From the cell containing the given text, extract its center point as [X, Y] coordinate. 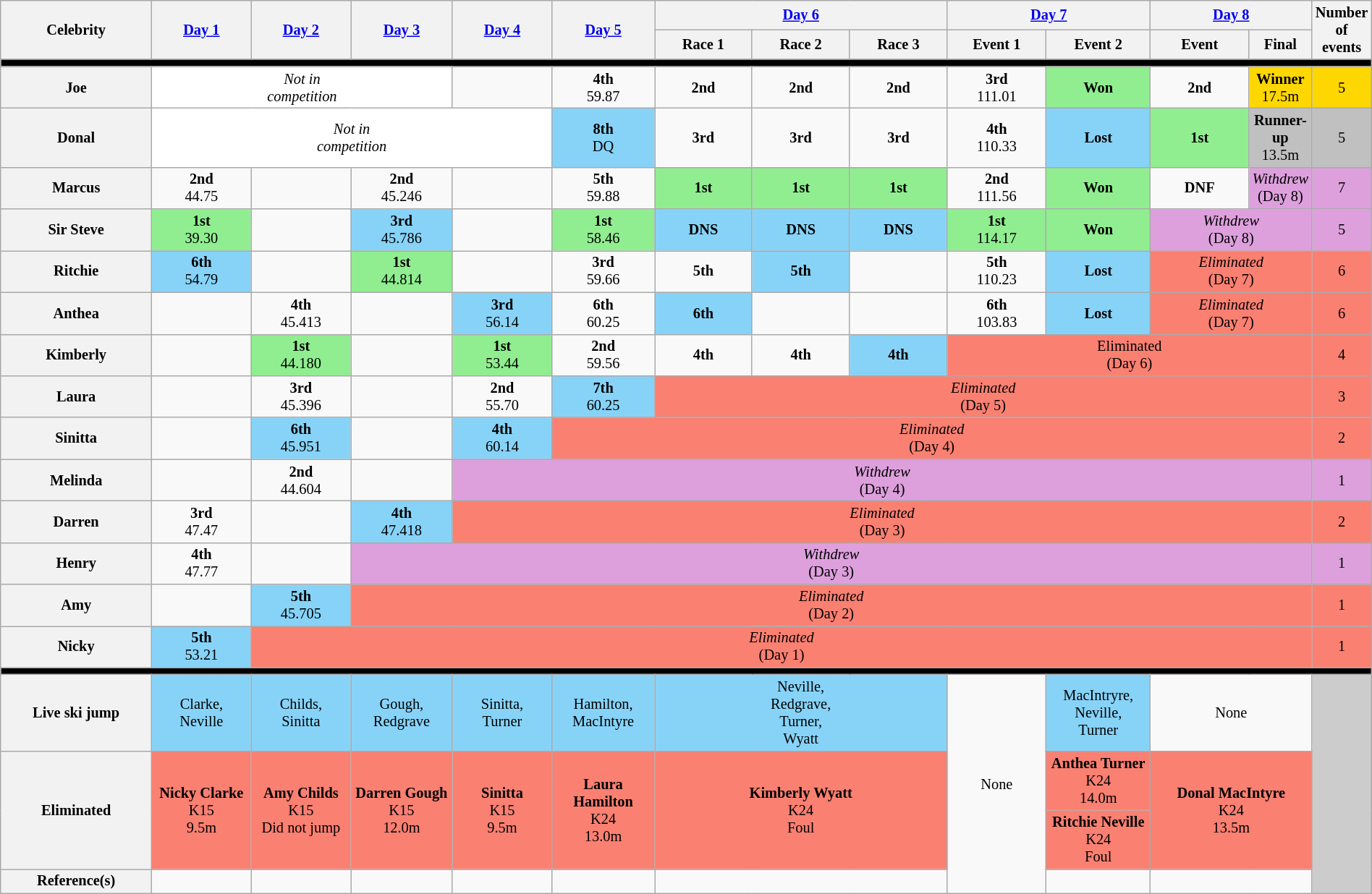
Race 3 [899, 45]
5th53.21 [202, 647]
Anthea [77, 313]
6th45.951 [301, 438]
Darren GoughK1512.0m [402, 810]
Day 6 [801, 14]
7 [1342, 188]
Event 2 [1098, 45]
SinittaK159.5m [502, 810]
4th45.413 [301, 313]
MacIntryre,Neville,Turner [1098, 712]
4th60.14 [502, 438]
Reference(s) [77, 881]
Clarke,Neville [202, 712]
3rd111.01 [997, 88]
Laura HamiltonK2413.0m [604, 810]
Withdrew(Day 4) [882, 480]
Day 2 [301, 30]
Day 7 [1049, 14]
Donal [77, 137]
3rd47.47 [202, 521]
2nd55.70 [502, 396]
Day 4 [502, 30]
Joe [77, 88]
2nd111.56 [997, 188]
5th59.88 [604, 188]
Sir Steve [77, 230]
2nd44.604 [301, 480]
3 [1342, 396]
1st53.44 [502, 355]
Event [1200, 45]
Winner17.5m [1281, 88]
7th60.25 [604, 396]
Eliminated(Day 2) [831, 605]
Melinda [77, 480]
Darren [77, 521]
2nd45.246 [402, 188]
4th47.77 [202, 563]
Ritchie NevilleK24Foul [1098, 840]
1st39.30 [202, 230]
Amy [77, 605]
Laura [77, 396]
DNF [1200, 188]
Runner-up13.5m [1281, 137]
Celebrity [77, 30]
6th60.25 [604, 313]
Eliminated(Day 5) [983, 396]
Nicky [77, 647]
Numberof events [1342, 30]
2nd44.75 [202, 188]
Donal MacIntyreK2413.5m [1232, 810]
Nicky ClarkeK159.5m [202, 810]
Gough,Redgrave [402, 712]
1st58.46 [604, 230]
4 [1342, 355]
Eliminated(Day 1) [782, 647]
3rd56.14 [502, 313]
1st114.17 [997, 230]
3rd59.66 [604, 271]
Race 2 [800, 45]
4th110.33 [997, 137]
Day 3 [402, 30]
Race 1 [703, 45]
6th54.79 [202, 271]
Anthea TurnerK2414.0m [1098, 780]
5th45.705 [301, 605]
Withdrew(Day 3) [831, 563]
Childs,Sinitta [301, 712]
Live ski jump [77, 712]
1st44.180 [301, 355]
Sinitta,Turner [502, 712]
6th [703, 313]
5th110.23 [997, 271]
Henry [77, 563]
Marcus [77, 188]
Kimberly WyattK24Foul [801, 810]
2nd59.56 [604, 355]
1st44.814 [402, 271]
Day 8 [1232, 14]
3rd45.396 [301, 396]
3rd45.786 [402, 230]
Hamilton,MacIntyre [604, 712]
Eliminated [77, 810]
Amy ChildsK15Did not jump [301, 810]
Ritchie [77, 271]
Event 1 [997, 45]
Neville,Redgrave,Turner,Wyatt [801, 712]
8thDQ [604, 137]
Eliminated(Day 6) [1130, 355]
Day 5 [604, 30]
Kimberly [77, 355]
Eliminated(Day 4) [932, 438]
4th59.87 [604, 88]
Final [1281, 45]
Eliminated(Day 3) [882, 521]
Sinitta [77, 438]
6th103.83 [997, 313]
Day 1 [202, 30]
4th47.418 [402, 521]
